For the text-containing cell, return its midpoint in [x, y] coordinate format. 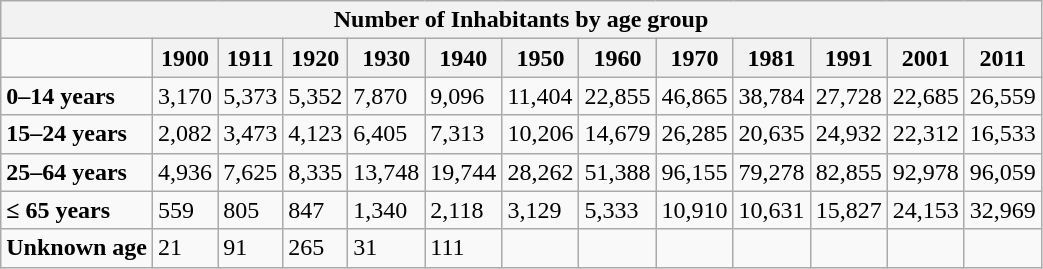
≤ 65 years [77, 210]
3,170 [186, 96]
26,559 [1002, 96]
1940 [464, 58]
2,082 [186, 134]
1960 [618, 58]
1970 [694, 58]
7,870 [386, 96]
5,333 [618, 210]
1981 [772, 58]
82,855 [848, 172]
1930 [386, 58]
15,827 [848, 210]
2001 [926, 58]
805 [250, 210]
22,685 [926, 96]
1911 [250, 58]
96,155 [694, 172]
24,153 [926, 210]
10,631 [772, 210]
16,533 [1002, 134]
1,340 [386, 210]
28,262 [540, 172]
111 [464, 248]
10,910 [694, 210]
265 [316, 248]
15–24 years [77, 134]
21 [186, 248]
Number of Inhabitants by age group [522, 20]
8,335 [316, 172]
27,728 [848, 96]
6,405 [386, 134]
51,388 [618, 172]
847 [316, 210]
19,744 [464, 172]
1950 [540, 58]
3,129 [540, 210]
13,748 [386, 172]
46,865 [694, 96]
32,969 [1002, 210]
11,404 [540, 96]
1900 [186, 58]
4,123 [316, 134]
4,936 [186, 172]
1920 [316, 58]
25–64 years [77, 172]
2,118 [464, 210]
96,059 [1002, 172]
91 [250, 248]
22,312 [926, 134]
7,625 [250, 172]
5,373 [250, 96]
2011 [1002, 58]
559 [186, 210]
3,473 [250, 134]
14,679 [618, 134]
5,352 [316, 96]
92,978 [926, 172]
22,855 [618, 96]
31 [386, 248]
10,206 [540, 134]
Unknown age [77, 248]
38,784 [772, 96]
9,096 [464, 96]
7,313 [464, 134]
24,932 [848, 134]
26,285 [694, 134]
1991 [848, 58]
0–14 years [77, 96]
79,278 [772, 172]
20,635 [772, 134]
